Provide the (x, y) coordinate of the cell's center where the given text is located.  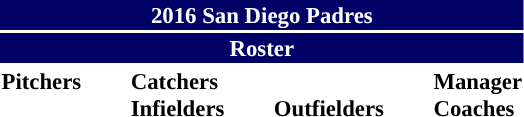
Roster (262, 48)
2016 San Diego Padres (262, 15)
